Pinpoint the cell where the given text exists, returning its (x, y) midpoint coordinate. 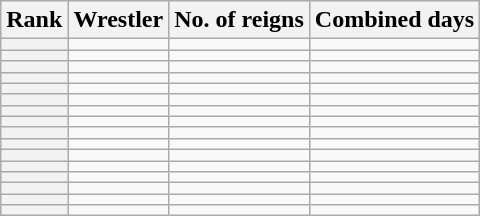
Wrestler (118, 20)
No. of reigns (240, 20)
Rank (34, 20)
Combined days (394, 20)
